Output the (x, y) coordinate of the center of the cell containing the given text.  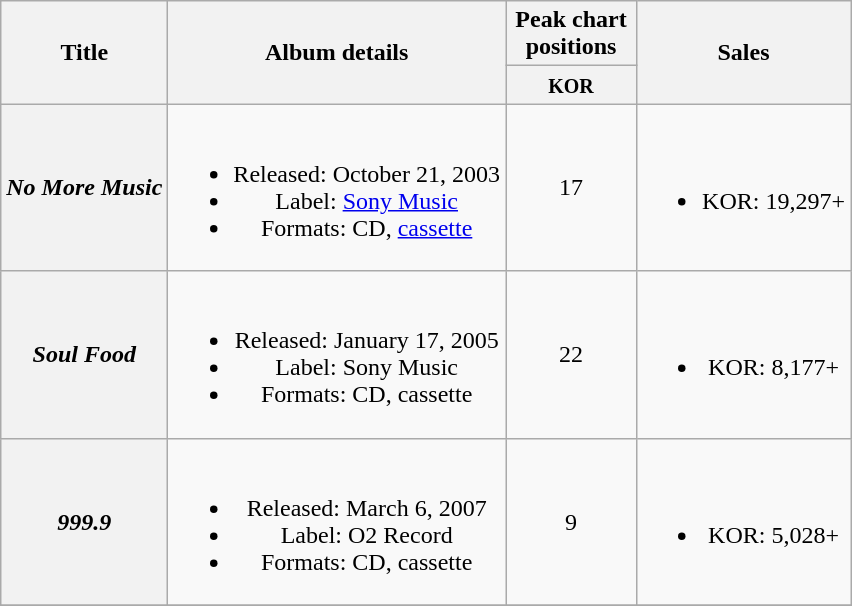
KOR: 8,177+ (744, 354)
9 (572, 522)
Title (84, 52)
KOR: 5,028+ (744, 522)
Sales (744, 52)
Peak chart positions (572, 34)
Released: October 21, 2003Label: Sony MusicFormats: CD, cassette (337, 188)
Soul Food (84, 354)
Album details (337, 52)
17 (572, 188)
22 (572, 354)
KOR: 19,297+ (744, 188)
Released: January 17, 2005Label: Sony MusicFormats: CD, cassette (337, 354)
No More Music (84, 188)
KOR (572, 85)
999.9 (84, 522)
Released: March 6, 2007Label: O2 RecordFormats: CD, cassette (337, 522)
